From the cell containing the given text, extract its center point as [X, Y] coordinate. 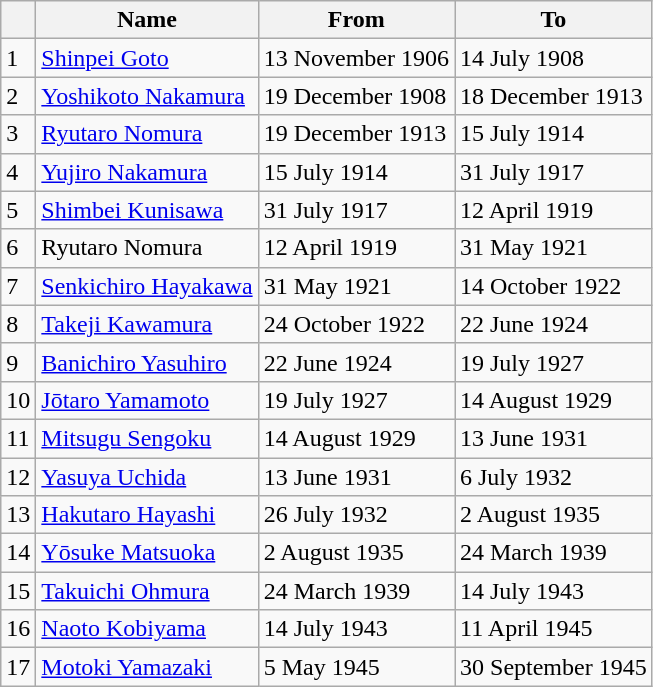
14 [18, 553]
10 [18, 400]
14 July 1908 [553, 58]
Shinpei Goto [147, 58]
5 May 1945 [356, 667]
Name [147, 20]
24 October 1922 [356, 324]
To [553, 20]
6 July 1932 [553, 477]
Senkichiro Hayakawa [147, 286]
19 December 1913 [356, 134]
Shimbei Kunisawa [147, 210]
9 [18, 362]
11 [18, 438]
Motoki Yamazaki [147, 667]
6 [18, 248]
7 [18, 286]
Hakutaro Hayashi [147, 515]
Jōtaro Yamamoto [147, 400]
17 [18, 667]
Yoshikoto Nakamura [147, 96]
Banichiro Yasuhiro [147, 362]
Takuichi Ohmura [147, 591]
16 [18, 629]
5 [18, 210]
12 [18, 477]
19 December 1908 [356, 96]
8 [18, 324]
11 April 1945 [553, 629]
2 [18, 96]
18 December 1913 [553, 96]
Yasuya Uchida [147, 477]
3 [18, 134]
4 [18, 172]
15 [18, 591]
From [356, 20]
Mitsugu Sengoku [147, 438]
Yujiro Nakamura [147, 172]
30 September 1945 [553, 667]
Naoto Kobiyama [147, 629]
13 [18, 515]
Takeji Kawamura [147, 324]
Yōsuke Matsuoka [147, 553]
13 November 1906 [356, 58]
14 October 1922 [553, 286]
26 July 1932 [356, 515]
1 [18, 58]
